Determine the (X, Y) coordinate at the center of the cell enclosing the given text.  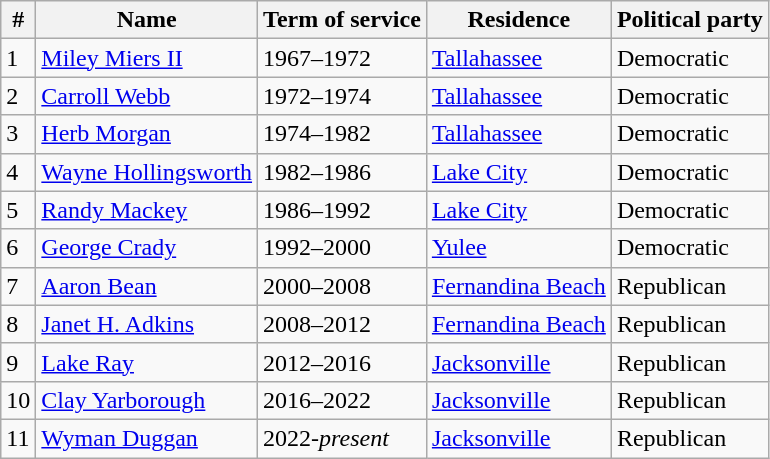
Wayne Hollingsworth (147, 172)
Yulee (518, 248)
9 (18, 362)
1982–1986 (342, 172)
Aaron Bean (147, 286)
George Crady (147, 248)
1986–1992 (342, 210)
Randy Mackey (147, 210)
5 (18, 210)
7 (18, 286)
1992–2000 (342, 248)
# (18, 20)
2 (18, 96)
Lake Ray (147, 362)
2000–2008 (342, 286)
4 (18, 172)
2016–2022 (342, 400)
Residence (518, 20)
Herb Morgan (147, 134)
3 (18, 134)
Miley Miers II (147, 58)
Carroll Webb (147, 96)
1972–1974 (342, 96)
8 (18, 324)
10 (18, 400)
2022-present (342, 438)
Clay Yarborough (147, 400)
2012–2016 (342, 362)
Wyman Duggan (147, 438)
1 (18, 58)
Political party (690, 20)
1967–1972 (342, 58)
11 (18, 438)
2008–2012 (342, 324)
Janet H. Adkins (147, 324)
1974–1982 (342, 134)
Name (147, 20)
Term of service (342, 20)
6 (18, 248)
